From the cell containing the given text, extract its center point as (X, Y) coordinate. 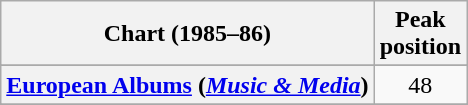
Peakposition (420, 34)
Chart (1985–86) (188, 34)
48 (420, 85)
European Albums (Music & Media) (188, 85)
